Determine the (X, Y) coordinate at the center of the cell enclosing the given text.  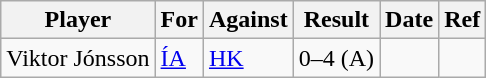
Player (78, 20)
Result (336, 20)
HK (248, 58)
Viktor Jónsson (78, 58)
Against (248, 20)
Ref (462, 20)
ÍA (179, 58)
0–4 (A) (336, 58)
Date (410, 20)
For (179, 20)
